Scan for the cell matching the given text and deliver its [x, y] coordinate at center. 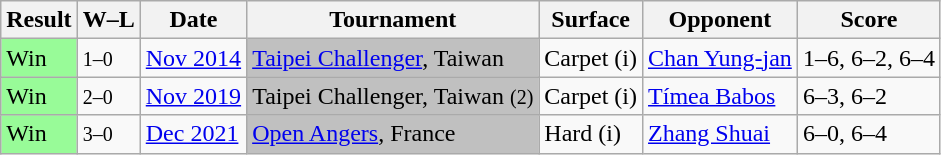
Score [868, 20]
2–0 [108, 96]
Tournament [393, 20]
6–0, 6–4 [868, 134]
Nov 2019 [193, 96]
Tímea Babos [720, 96]
Surface [591, 20]
Open Angers, France [393, 134]
Chan Yung-jan [720, 58]
Result [39, 20]
1–0 [108, 58]
Zhang Shuai [720, 134]
Dec 2021 [193, 134]
Taipei Challenger, Taiwan [393, 58]
W–L [108, 20]
Hard (i) [591, 134]
Opponent [720, 20]
6–3, 6–2 [868, 96]
Date [193, 20]
3–0 [108, 134]
Nov 2014 [193, 58]
Taipei Challenger, Taiwan (2) [393, 96]
1–6, 6–2, 6–4 [868, 58]
